Locate the cell with the specified text and output its [x, y] center coordinate. 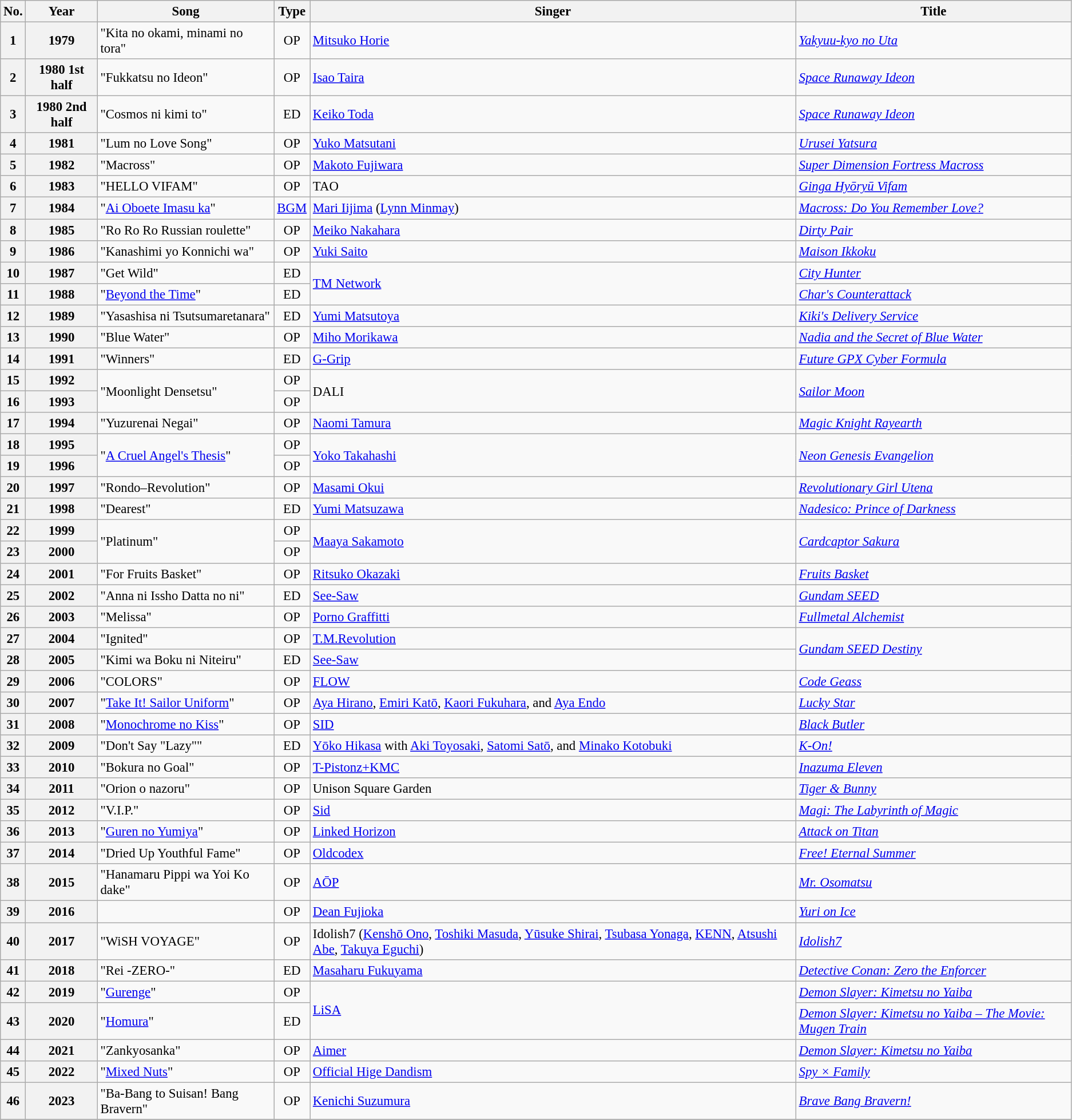
1984 [62, 208]
2004 [62, 638]
Mr. Osomatsu [934, 882]
Free! Eternal Summer [934, 853]
3 [13, 114]
Yumi Matsutoya [553, 316]
35 [13, 811]
Spy × Family [934, 1072]
Gundam SEED Destiny [934, 649]
Aya Hirano, Emiri Katō, Kaori Fukuhara, and Aya Endo [553, 703]
2015 [62, 882]
9 [13, 251]
1996 [62, 466]
K-On! [934, 746]
DALI [553, 391]
G-Grip [553, 359]
"Ba-Bang to Suisan! Bang Bravern" [185, 1101]
BGM [292, 208]
Song [185, 11]
Unison Square Garden [553, 789]
1999 [62, 531]
2010 [62, 768]
"Kita no okami, minami no tora" [185, 41]
Mari Iijima (Lynn Minmay) [553, 208]
38 [13, 882]
"Yasashisa ni Tsutsumaretanara" [185, 316]
SID [553, 724]
"Platinum" [185, 541]
17 [13, 423]
Makoto Fujiwara [553, 165]
Yuko Matsutani [553, 144]
Linked Horizon [553, 832]
21 [13, 509]
40 [13, 942]
Urusei Yatsura [934, 144]
TM Network [553, 284]
"Get Wild" [185, 273]
1995 [62, 445]
20 [13, 488]
Sid [553, 811]
Kenichi Suzumura [553, 1101]
FLOW [553, 681]
"Winners" [185, 359]
31 [13, 724]
2022 [62, 1072]
City Hunter [934, 273]
"HELLO VIFAM" [185, 187]
"Moonlight Densetsu" [185, 391]
Naomi Tamura [553, 423]
1981 [62, 144]
"Monochrome no Kiss" [185, 724]
Porno Graffitti [553, 617]
"Rondo–Revolution" [185, 488]
Brave Bang Bravern! [934, 1101]
1989 [62, 316]
TAO [553, 187]
2005 [62, 660]
"Fukkatsu no Ideon" [185, 78]
"Dried Up Youthful Fame" [185, 853]
1991 [62, 359]
"Melissa" [185, 617]
"Rei -ZERO-" [185, 970]
27 [13, 638]
15 [13, 380]
Ritsuko Okazaki [553, 574]
14 [13, 359]
Lucky Star [934, 703]
1983 [62, 187]
"V.I.P." [185, 811]
1994 [62, 423]
34 [13, 789]
Ginga Hyōryū Vifam [934, 187]
"Macross" [185, 165]
AŌP [553, 882]
1986 [62, 251]
45 [13, 1072]
39 [13, 912]
"Lum no Love Song" [185, 144]
22 [13, 531]
Singer [553, 11]
Magic Knight Rayearth [934, 423]
Future GPX Cyber Formula [934, 359]
2013 [62, 832]
5 [13, 165]
Cardcaptor Sakura [934, 541]
2003 [62, 617]
Masaharu Fukuyama [553, 970]
2019 [62, 992]
"COLORS" [185, 681]
Year [62, 11]
2007 [62, 703]
19 [13, 466]
Demon Slayer: Kimetsu no Yaiba – The Movie: Mugen Train [934, 1020]
"Bokura no Goal" [185, 768]
"Kanashimi yo Konnichi wa" [185, 251]
2002 [62, 595]
Black Butler [934, 724]
2 [13, 78]
1993 [62, 402]
7 [13, 208]
"Take It! Sailor Uniform" [185, 703]
Miho Morikawa [553, 337]
"Blue Water" [185, 337]
Meiko Nakahara [553, 230]
42 [13, 992]
Nadia and the Secret of Blue Water [934, 337]
10 [13, 273]
6 [13, 187]
"Hanamaru Pippi wa Yoi Ko dake" [185, 882]
T.M.Revolution [553, 638]
1982 [62, 165]
2000 [62, 553]
Dean Fujioka [553, 912]
Detective Conan: Zero the Enforcer [934, 970]
"Yuzurenai Negai" [185, 423]
2009 [62, 746]
"For Fruits Basket" [185, 574]
28 [13, 660]
2023 [62, 1101]
1988 [62, 294]
Yuri on Ice [934, 912]
"Zankyosanka" [185, 1050]
25 [13, 595]
Title [934, 11]
Kiki's Delivery Service [934, 316]
Yoko Takahashi [553, 455]
"Guren no Yumiya" [185, 832]
2018 [62, 970]
"A Cruel Angel's Thesis" [185, 455]
Yuki Saito [553, 251]
No. [13, 11]
Idolish7 (Kenshō Ono, Toshiki Masuda, Yūsuke Shirai, Tsubasa Yonaga, KENN, Atsushi Abe, Takuya Eguchi) [553, 942]
18 [13, 445]
Isao Taira [553, 78]
29 [13, 681]
Aimer [553, 1050]
30 [13, 703]
"Dearest" [185, 509]
Neon Genesis Evangelion [934, 455]
2020 [62, 1020]
1997 [62, 488]
Magi: The Labyrinth of Magic [934, 811]
"Orion o nazoru" [185, 789]
2012 [62, 811]
Yōko Hikasa with Aki Toyosaki, Satomi Satō, and Minako Kotobuki [553, 746]
2021 [62, 1050]
1998 [62, 509]
Yumi Matsuzawa [553, 509]
Super Dimension Fortress Macross [934, 165]
"Cosmos ni kimi to" [185, 114]
"Ignited" [185, 638]
2006 [62, 681]
12 [13, 316]
1980 2nd half [62, 114]
Official Hige Dandism [553, 1072]
2008 [62, 724]
43 [13, 1020]
2017 [62, 942]
T-Pistonz+KMC [553, 768]
"Mixed Nuts" [185, 1072]
11 [13, 294]
1987 [62, 273]
LiSA [553, 1010]
Oldcodex [553, 853]
37 [13, 853]
"WiSH VOYAGE" [185, 942]
24 [13, 574]
"Ai Oboete Imasu ka" [185, 208]
2011 [62, 789]
8 [13, 230]
Dirty Pair [934, 230]
1990 [62, 337]
41 [13, 970]
Nadesico: Prince of Darkness [934, 509]
33 [13, 768]
13 [13, 337]
Code Geass [934, 681]
Maaya Sakamoto [553, 541]
1979 [62, 41]
16 [13, 402]
Revolutionary Girl Utena [934, 488]
"Homura" [185, 1020]
23 [13, 553]
2014 [62, 853]
Fruits Basket [934, 574]
Maison Ikkoku [934, 251]
1985 [62, 230]
Attack on Titan [934, 832]
1980 1st half [62, 78]
Masami Okui [553, 488]
Keiko Toda [553, 114]
4 [13, 144]
Gundam SEED [934, 595]
1 [13, 41]
Tiger & Bunny [934, 789]
Mitsuko Horie [553, 41]
"Gurenge" [185, 992]
2016 [62, 912]
"Beyond the Time" [185, 294]
"Anna ni Issho Datta no ni" [185, 595]
Inazuma Eleven [934, 768]
Macross: Do You Remember Love? [934, 208]
36 [13, 832]
32 [13, 746]
"Kimi wa Boku ni Niteiru" [185, 660]
"Don't Say "Lazy"" [185, 746]
Idolish7 [934, 942]
Type [292, 11]
1992 [62, 380]
2001 [62, 574]
Yakyuu-kyo no Uta [934, 41]
44 [13, 1050]
Fullmetal Alchemist [934, 617]
26 [13, 617]
"Ro Ro Ro Russian roulette" [185, 230]
Char's Counterattack [934, 294]
Sailor Moon [934, 391]
46 [13, 1101]
